Output the [X, Y] coordinate of the center of the cell containing the given text.  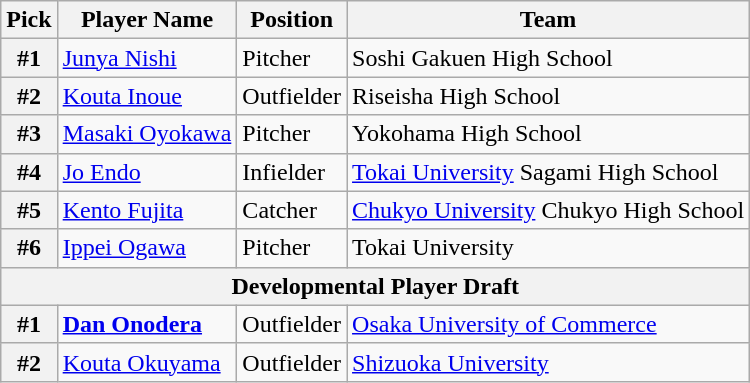
Jo Endo [147, 172]
Ippei Ogawa [147, 248]
Kouta Okuyama [147, 362]
Osaka University of Commerce [548, 324]
Soshi Gakuen High School [548, 58]
Player Name [147, 20]
Kento Fujita [147, 210]
Chukyo University Chukyo High School [548, 210]
#5 [29, 210]
Tokai University [548, 248]
Kouta Inoue [147, 96]
Riseisha High School [548, 96]
#6 [29, 248]
#3 [29, 134]
Shizuoka University [548, 362]
Tokai University Sagami High School [548, 172]
Infielder [292, 172]
Position [292, 20]
Dan Onodera [147, 324]
Junya Nishi [147, 58]
Yokohama High School [548, 134]
Pick [29, 20]
Catcher [292, 210]
Team [548, 20]
Developmental Player Draft [376, 286]
#4 [29, 172]
Masaki Oyokawa [147, 134]
